Capture the cell that displays the provided text and extract its [x, y] central coordinate. 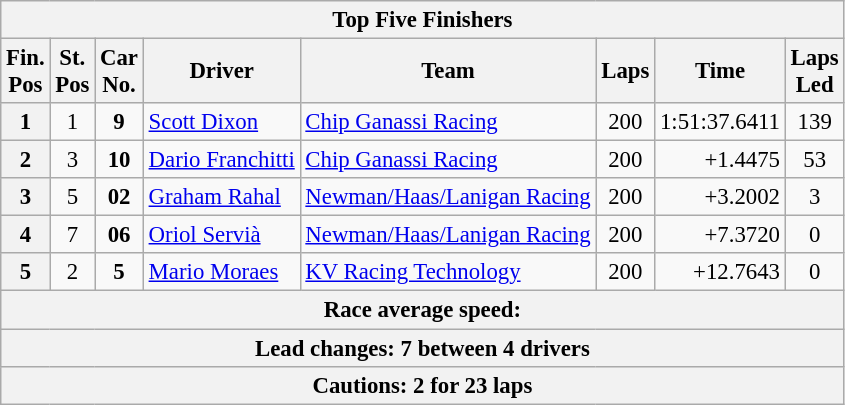
06 [120, 235]
Race average speed: [422, 310]
Oriol Servià [222, 235]
Mario Moraes [222, 273]
+12.7643 [720, 273]
Cautions: 2 for 23 laps [422, 385]
Fin.Pos [26, 72]
Time [720, 72]
9 [120, 122]
+3.2002 [720, 197]
St.Pos [72, 72]
Top Five Finishers [422, 20]
LapsLed [814, 72]
1:51:37.6411 [720, 122]
CarNo. [120, 72]
139 [814, 122]
KV Racing Technology [448, 273]
Dario Franchitti [222, 160]
7 [72, 235]
Graham Rahal [222, 197]
+7.3720 [720, 235]
02 [120, 197]
Team [448, 72]
53 [814, 160]
Driver [222, 72]
Laps [626, 72]
10 [120, 160]
+1.4475 [720, 160]
Scott Dixon [222, 122]
4 [26, 235]
Lead changes: 7 between 4 drivers [422, 348]
